Provide the [x, y] coordinate of the cell's center where the given text is located.  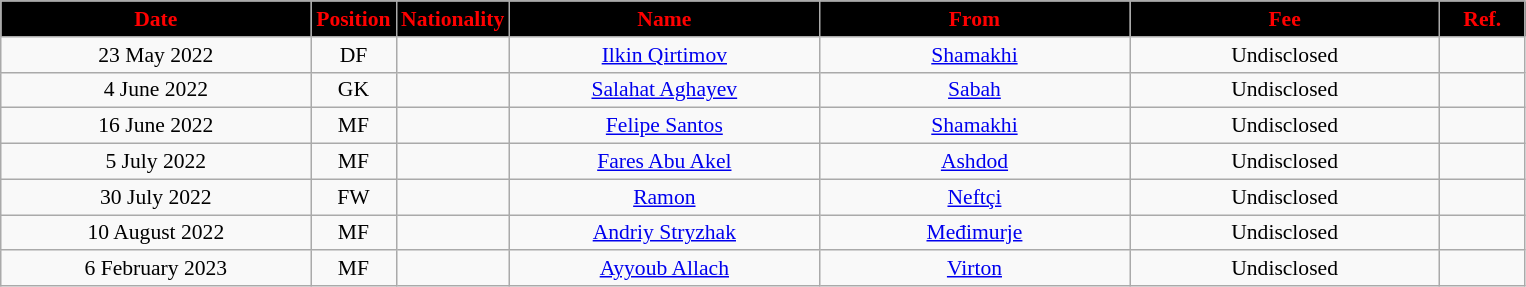
Međimurje [974, 233]
4 June 2022 [156, 90]
Ashdod [974, 162]
16 June 2022 [156, 126]
6 February 2023 [156, 269]
10 August 2022 [156, 233]
Andriy Stryzhak [664, 233]
Neftçi [974, 197]
Fee [1285, 19]
Fares Abu Akel [664, 162]
GK [354, 90]
Ramon [664, 197]
Nationality [452, 19]
Sabah [974, 90]
Felipe Santos [664, 126]
30 July 2022 [156, 197]
DF [354, 55]
Date [156, 19]
Salahat Aghayev [664, 90]
FW [354, 197]
Name [664, 19]
23 May 2022 [156, 55]
Ilkin Qirtimov [664, 55]
5 July 2022 [156, 162]
Virton [974, 269]
Ayyoub Allach [664, 269]
From [974, 19]
Ref. [1482, 19]
Position [354, 19]
